Provide the (X, Y) coordinate of the cell's center where the given text is located.  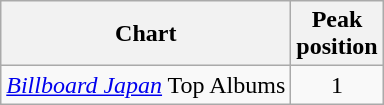
Peakposition (337, 34)
Billboard Japan Top Albums (146, 85)
1 (337, 85)
Chart (146, 34)
